Scan for the cell matching the given text and deliver its (X, Y) coordinate at center. 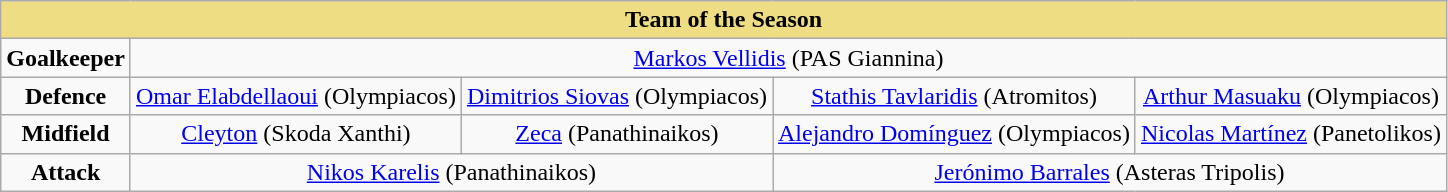
Cleyton (Skoda Xanthi) (296, 134)
Dimitrios Siovas (Olympiacos) (616, 96)
Goalkeeper (66, 58)
Midfield (66, 134)
Attack (66, 172)
Team of the Season (724, 20)
Alejandro Domínguez (Olympiacos) (954, 134)
Markos Vellidis (PAS Giannina) (788, 58)
Zeca (Panathinaikos) (616, 134)
Nicolas Martínez (Panetolikos) (1290, 134)
Jerónimo Barrales (Asteras Tripolis) (1109, 172)
Nikos Karelis (Panathinaikos) (451, 172)
Defence (66, 96)
Arthur Masuaku (Olympiacos) (1290, 96)
Omar Elabdellaoui (Olympiacos) (296, 96)
Stathis Tavlaridis (Atromitos) (954, 96)
